Determine the (x, y) coordinate at the center of the cell enclosing the given text.  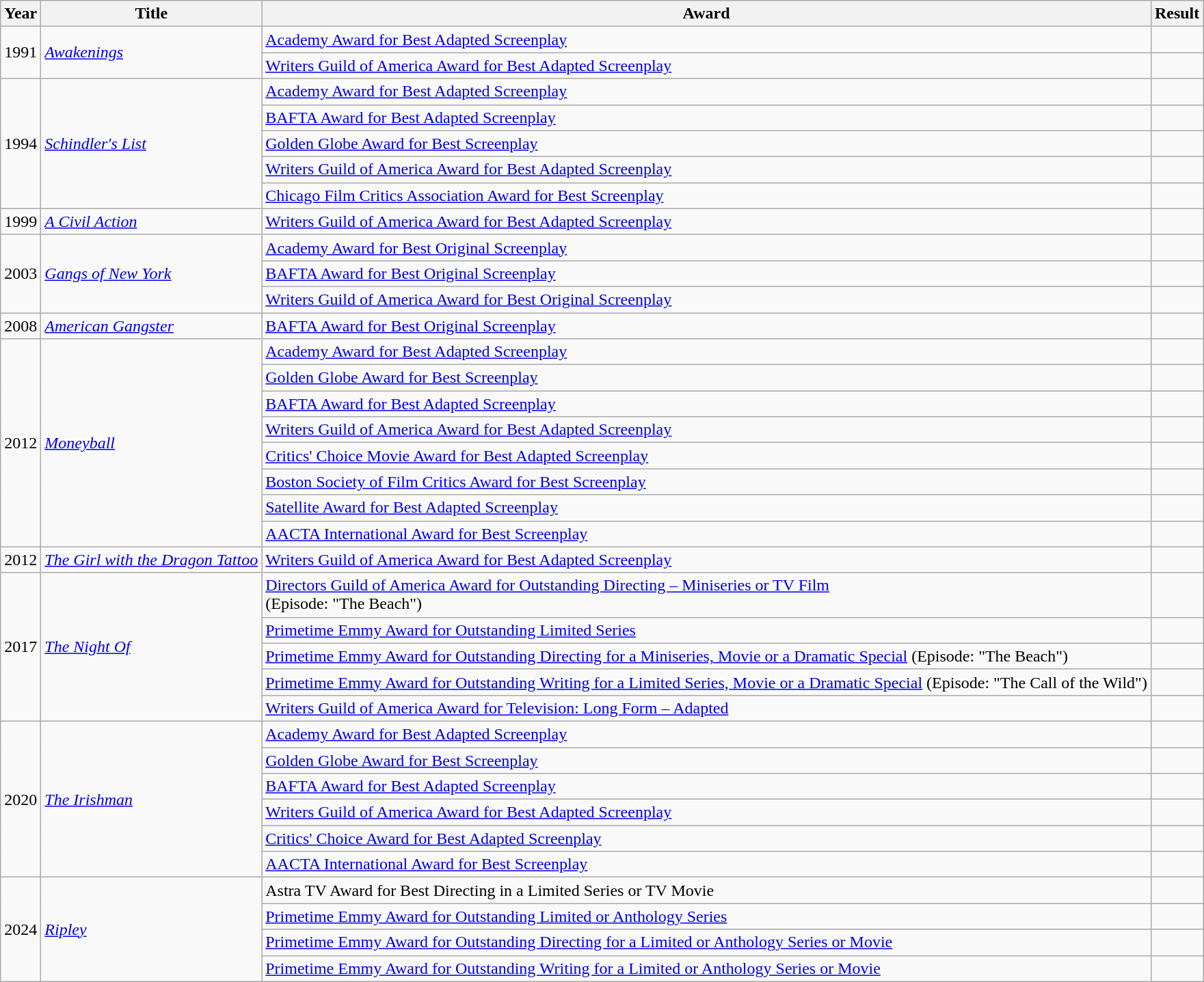
Title (152, 14)
Primetime Emmy Award for Outstanding Writing for a Limited Series, Movie or a Dramatic Special (Episode: "The Call of the Wild") (707, 682)
Writers Guild of America Award for Best Original Screenplay (707, 299)
1991 (21, 53)
Boston Society of Film Critics Award for Best Screenplay (707, 482)
Moneyball (152, 443)
Writers Guild of America Award for Television: Long Form – Adapted (707, 708)
Year (21, 14)
American Gangster (152, 326)
Primetime Emmy Award for Outstanding Directing for a Miniseries, Movie or a Dramatic Special (Episode: "The Beach") (707, 656)
Astra TV Award for Best Directing in a Limited Series or TV Movie (707, 890)
2020 (21, 799)
Academy Award for Best Original Screenplay (707, 247)
Primetime Emmy Award for Outstanding Writing for a Limited or Anthology Series or Movie (707, 968)
1999 (21, 221)
Result (1177, 14)
Primetime Emmy Award for Outstanding Limited or Anthology Series (707, 916)
2024 (21, 929)
2017 (21, 646)
The Irishman (152, 799)
Primetime Emmy Award for Outstanding Limited Series (707, 630)
Primetime Emmy Award for Outstanding Directing for a Limited or Anthology Series or Movie (707, 942)
1994 (21, 144)
Award (707, 14)
2003 (21, 273)
Critics' Choice Movie Award for Best Adapted Screenplay (707, 456)
Gangs of New York (152, 273)
The Night Of (152, 646)
Schindler's List (152, 144)
Chicago Film Critics Association Award for Best Screenplay (707, 195)
Directors Guild of America Award for Outstanding Directing – Miniseries or TV Film (Episode: "The Beach") (707, 595)
Awakenings (152, 53)
Satellite Award for Best Adapted Screenplay (707, 508)
Critics' Choice Award for Best Adapted Screenplay (707, 838)
The Girl with the Dragon Tattoo (152, 560)
A Civil Action (152, 221)
2008 (21, 326)
Ripley (152, 929)
